Find where the given text appears and provide that cell's center as (X, Y) coordinate. 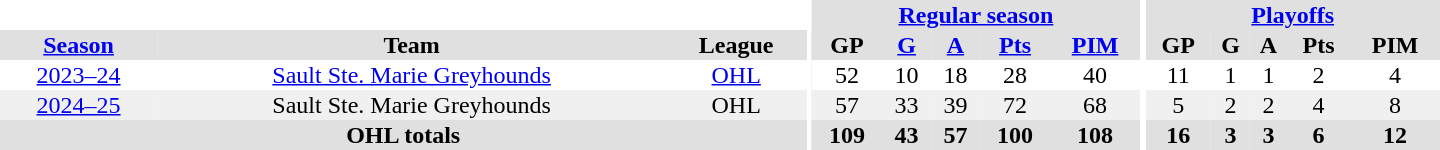
11 (1178, 75)
16 (1178, 135)
72 (1015, 105)
Regular season (976, 15)
52 (847, 75)
2024–25 (78, 105)
108 (1095, 135)
6 (1318, 135)
Season (78, 45)
12 (1395, 135)
43 (906, 135)
League (736, 45)
18 (956, 75)
10 (906, 75)
28 (1015, 75)
39 (956, 105)
109 (847, 135)
8 (1395, 105)
Team (412, 45)
Playoffs (1292, 15)
OHL totals (403, 135)
100 (1015, 135)
68 (1095, 105)
5 (1178, 105)
33 (906, 105)
2023–24 (78, 75)
40 (1095, 75)
